From the cell containing the given text, extract its center point as [X, Y] coordinate. 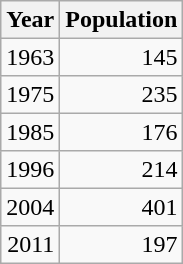
401 [122, 206]
145 [122, 56]
1963 [30, 56]
1996 [30, 170]
214 [122, 170]
176 [122, 132]
Population [122, 20]
2004 [30, 206]
1985 [30, 132]
1975 [30, 94]
197 [122, 244]
2011 [30, 244]
235 [122, 94]
Year [30, 20]
